Find where the given text appears and provide that cell's center as (x, y) coordinate. 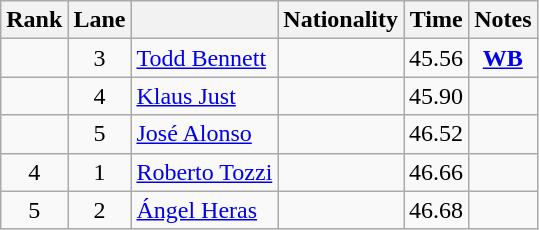
Ángel Heras (204, 210)
WB (503, 58)
Time (436, 20)
Notes (503, 20)
2 (100, 210)
Rank (34, 20)
46.52 (436, 134)
45.90 (436, 96)
Nationality (341, 20)
46.66 (436, 172)
Klaus Just (204, 96)
1 (100, 172)
46.68 (436, 210)
José Alonso (204, 134)
3 (100, 58)
Todd Bennett (204, 58)
Roberto Tozzi (204, 172)
Lane (100, 20)
45.56 (436, 58)
